Return the (x, y) coordinate for the center point of the cell that contains the specified text.  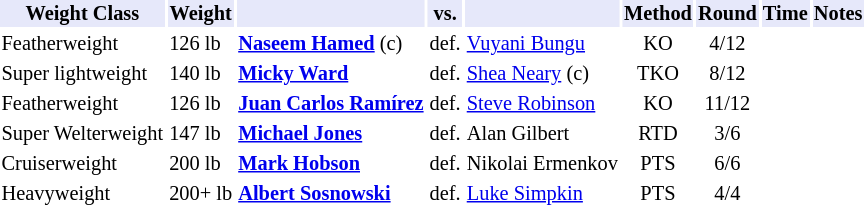
200 lb (201, 164)
Naseem Hamed (c) (331, 44)
Round (727, 14)
Method (658, 14)
Weight (201, 14)
RTD (658, 134)
8/12 (727, 74)
Cruiserweight (82, 164)
Notes (838, 14)
Vuyani Bungu (542, 44)
4/12 (727, 44)
Shea Neary (c) (542, 74)
147 lb (201, 134)
140 lb (201, 74)
TKO (658, 74)
Juan Carlos Ramírez (331, 104)
PTS (658, 164)
11/12 (727, 104)
Steve Robinson (542, 104)
6/6 (727, 164)
Mark Hobson (331, 164)
Weight Class (82, 14)
3/6 (727, 134)
Michael Jones (331, 134)
Micky Ward (331, 74)
Time (785, 14)
Super Welterweight (82, 134)
vs. (445, 14)
Super lightweight (82, 74)
Nikolai Ermenkov (542, 164)
Alan Gilbert (542, 134)
